Output the [x, y] coordinate of the center of the cell containing the given text.  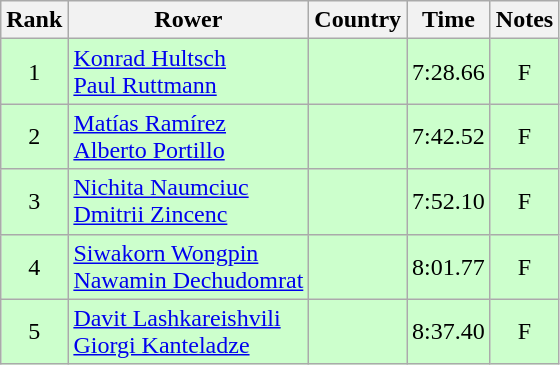
Konrad HultschPaul Ruttmann [188, 72]
3 [34, 202]
4 [34, 266]
Notes [524, 20]
7:52.10 [449, 202]
Rank [34, 20]
7:28.66 [449, 72]
Time [449, 20]
5 [34, 332]
Nichita NaumciucDmitrii Zincenc [188, 202]
Siwakorn WongpinNawamin Dechudomrat [188, 266]
7:42.52 [449, 136]
8:37.40 [449, 332]
Matías RamírezAlberto Portillo [188, 136]
Davit LashkareishviliGiorgi Kanteladze [188, 332]
1 [34, 72]
8:01.77 [449, 266]
Rower [188, 20]
Country [358, 20]
2 [34, 136]
